Pinpoint the cell where the given text exists, returning its (X, Y) midpoint coordinate. 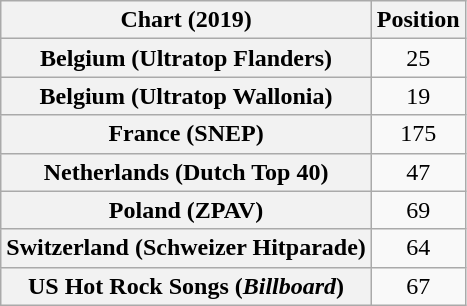
25 (418, 58)
Poland (ZPAV) (186, 210)
Switzerland (Schweizer Hitparade) (186, 248)
Belgium (Ultratop Flanders) (186, 58)
19 (418, 96)
64 (418, 248)
Chart (2019) (186, 20)
67 (418, 286)
France (SNEP) (186, 134)
175 (418, 134)
47 (418, 172)
69 (418, 210)
Netherlands (Dutch Top 40) (186, 172)
Position (418, 20)
Belgium (Ultratop Wallonia) (186, 96)
US Hot Rock Songs (Billboard) (186, 286)
